Return (x, y) of the center of cell containing provided text 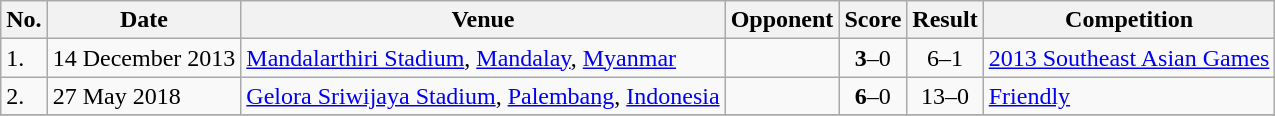
13–0 (945, 96)
14 December 2013 (144, 58)
6–1 (945, 58)
Date (144, 20)
No. (24, 20)
Result (945, 20)
Score (873, 20)
Opponent (782, 20)
27 May 2018 (144, 96)
6–0 (873, 96)
2013 Southeast Asian Games (1129, 58)
Mandalarthiri Stadium, Mandalay, Myanmar (483, 58)
Venue (483, 20)
2. (24, 96)
3–0 (873, 58)
1. (24, 58)
Gelora Sriwijaya Stadium, Palembang, Indonesia (483, 96)
Friendly (1129, 96)
Competition (1129, 20)
